Return (X, Y) of the center of cell containing provided text 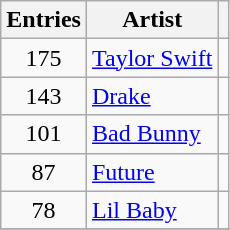
101 (44, 134)
Taylor Swift (152, 58)
175 (44, 58)
Artist (152, 20)
Entries (44, 20)
87 (44, 172)
Bad Bunny (152, 134)
143 (44, 96)
Drake (152, 96)
78 (44, 210)
Future (152, 172)
Lil Baby (152, 210)
